Locate the cell with the specified text and output its [X, Y] center coordinate. 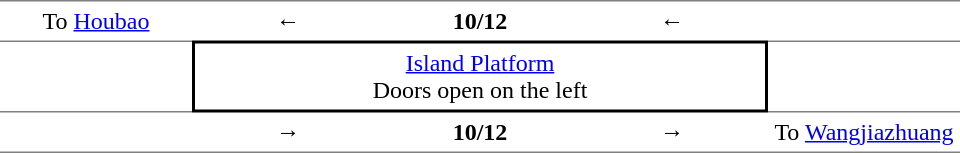
To Houbao [96, 20]
Island PlatformDoors open on the left [480, 76]
To Wangjiazhuang [864, 132]
